Detect which cell encompasses the target text, then output its (X, Y) center coordinate. 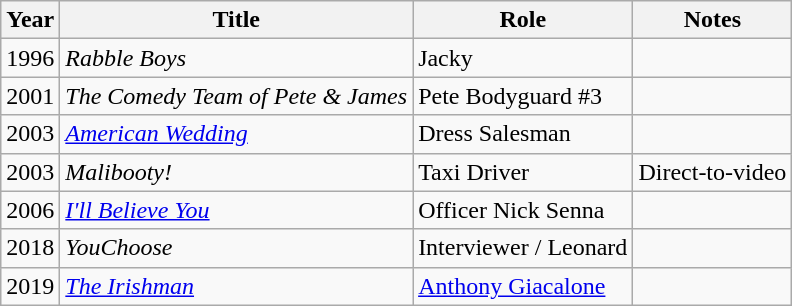
The Irishman (236, 286)
I'll Believe You (236, 210)
Taxi Driver (523, 172)
2006 (30, 210)
Interviewer / Leonard (523, 248)
Title (236, 20)
Year (30, 20)
2018 (30, 248)
Officer Nick Senna (523, 210)
YouChoose (236, 248)
Pete Bodyguard #3 (523, 96)
Role (523, 20)
Jacky (523, 58)
The Comedy Team of Pete & James (236, 96)
Dress Salesman (523, 134)
2001 (30, 96)
2019 (30, 286)
American Wedding (236, 134)
1996 (30, 58)
Direct-to-video (712, 172)
Malibooty! (236, 172)
Rabble Boys (236, 58)
Anthony Giacalone (523, 286)
Notes (712, 20)
